Detect which cell encompasses the target text, then output its (x, y) center coordinate. 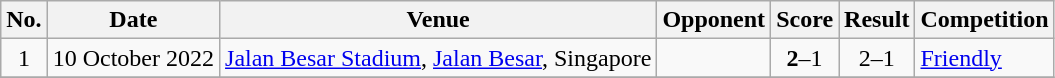
Jalan Besar Stadium, Jalan Besar, Singapore (438, 58)
10 October 2022 (133, 58)
Date (133, 20)
1 (24, 58)
Competition (984, 20)
Result (877, 20)
Score (805, 20)
No. (24, 20)
Venue (438, 20)
Opponent (714, 20)
Friendly (984, 58)
